Find where the given text appears and provide that cell's center as [x, y] coordinate. 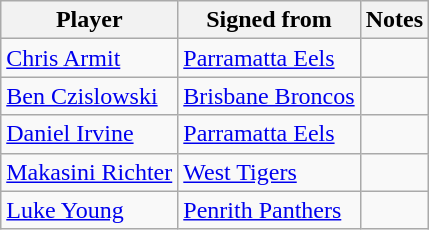
West Tigers [269, 172]
Penrith Panthers [269, 210]
Daniel Irvine [90, 134]
Chris Armit [90, 58]
Brisbane Broncos [269, 96]
Ben Czislowski [90, 96]
Makasini Richter [90, 172]
Signed from [269, 20]
Notes [394, 20]
Luke Young [90, 210]
Player [90, 20]
